Determine the [x, y] coordinate at the center of the cell enclosing the given text.  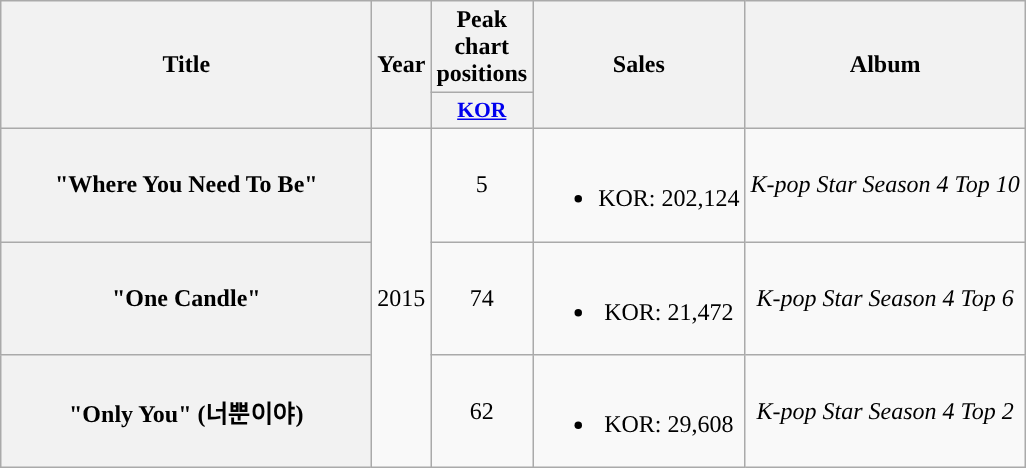
K-pop Star Season 4 Top 10 [885, 184]
5 [482, 184]
K-pop Star Season 4 Top 6 [885, 298]
KOR: 29,608 [639, 412]
"One Candle" [186, 298]
KOR: 202,124 [639, 184]
62 [482, 412]
KOR: 21,472 [639, 298]
"Only You" (너뿐이야) [186, 412]
Year [402, 65]
Title [186, 65]
"Where You Need To Be" [186, 184]
Album [885, 65]
Sales [639, 65]
KOR [482, 111]
Peak chart positions [482, 47]
2015 [402, 298]
K-pop Star Season 4 Top 2 [885, 412]
74 [482, 298]
